Return the [X, Y] coordinate for the center point of the cell that contains the specified text.  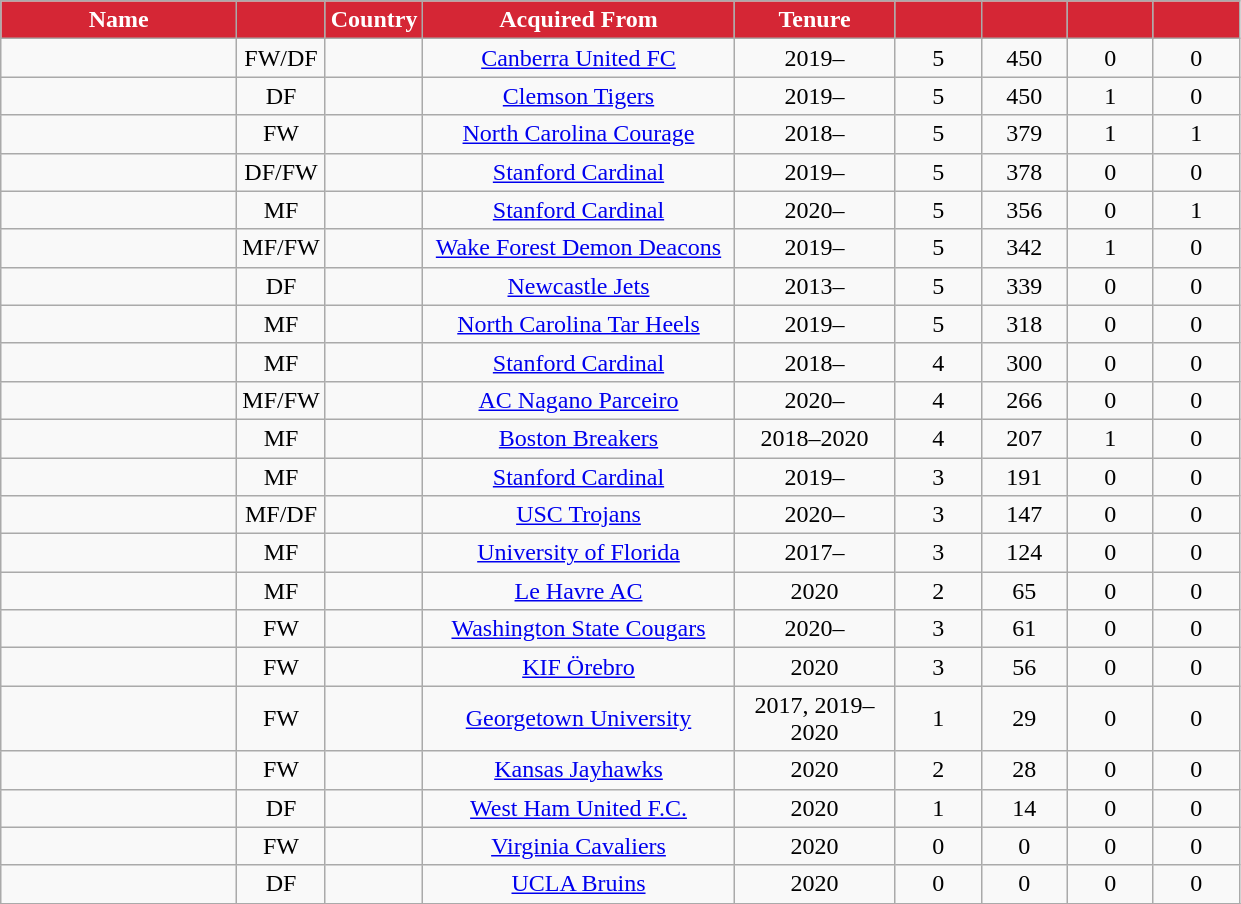
147 [1024, 515]
Boston Breakers [578, 438]
Georgetown University [578, 718]
USC Trojans [578, 515]
Wake Forest Demon Deacons [578, 248]
West Ham United F.C. [578, 808]
2017, 2019–2020 [814, 718]
378 [1024, 172]
29 [1024, 718]
University of Florida [578, 553]
342 [1024, 248]
Newcastle Jets [578, 286]
DF/FW [281, 172]
2013– [814, 286]
191 [1024, 477]
379 [1024, 134]
2018–2020 [814, 438]
North Carolina Courage [578, 134]
356 [1024, 210]
207 [1024, 438]
Kansas Jayhawks [578, 770]
Tenure [814, 20]
Acquired From [578, 20]
Virginia Cavaliers [578, 846]
61 [1024, 629]
AC Nagano Parceiro [578, 400]
2017– [814, 553]
266 [1024, 400]
Washington State Cougars [578, 629]
FW/DF [281, 58]
Country [374, 20]
Clemson Tigers [578, 96]
56 [1024, 667]
65 [1024, 591]
28 [1024, 770]
339 [1024, 286]
Le Havre AC [578, 591]
North Carolina Tar Heels [578, 324]
318 [1024, 324]
MF/DF [281, 515]
Name [119, 20]
14 [1024, 808]
KIF Örebro [578, 667]
124 [1024, 553]
Canberra United FC [578, 58]
UCLA Bruins [578, 884]
300 [1024, 362]
